Scan for the cell matching the given text and deliver its (x, y) coordinate at center. 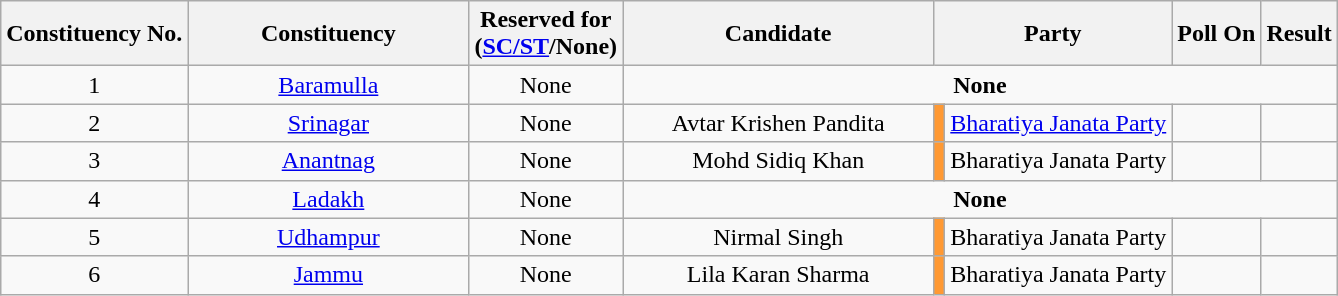
Mohd Sidiq Khan (778, 161)
Baramulla (328, 85)
Anantnag (328, 161)
Constituency No. (94, 34)
Jammu (328, 275)
Party (1053, 34)
1 (94, 85)
2 (94, 123)
4 (94, 199)
3 (94, 161)
5 (94, 237)
Result (1299, 34)
Reserved for(SC/ST/None) (546, 34)
Poll On (1216, 34)
Udhampur (328, 237)
Srinagar (328, 123)
Candidate (778, 34)
Ladakh (328, 199)
Constituency (328, 34)
Lila Karan Sharma (778, 275)
Nirmal Singh (778, 237)
Avtar Krishen Pandita (778, 123)
6 (94, 275)
